Scan for the cell matching the given text and deliver its [X, Y] coordinate at center. 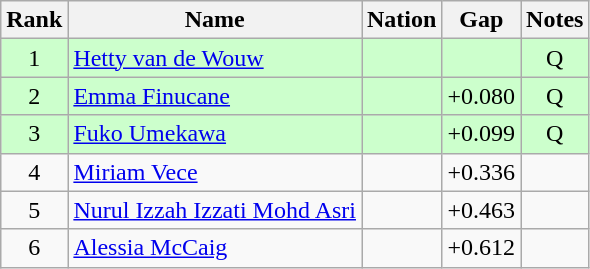
+0.612 [482, 248]
+0.336 [482, 172]
Notes [555, 20]
Miriam Vece [215, 172]
+0.463 [482, 210]
Nation [402, 20]
4 [34, 172]
Alessia McCaig [215, 248]
Nurul Izzah Izzati Mohd Asri [215, 210]
Emma Finucane [215, 96]
5 [34, 210]
Name [215, 20]
1 [34, 58]
3 [34, 134]
6 [34, 248]
+0.099 [482, 134]
Rank [34, 20]
Fuko Umekawa [215, 134]
Hetty van de Wouw [215, 58]
2 [34, 96]
Gap [482, 20]
+0.080 [482, 96]
